Determine the (X, Y) coordinate at the center of the cell enclosing the given text.  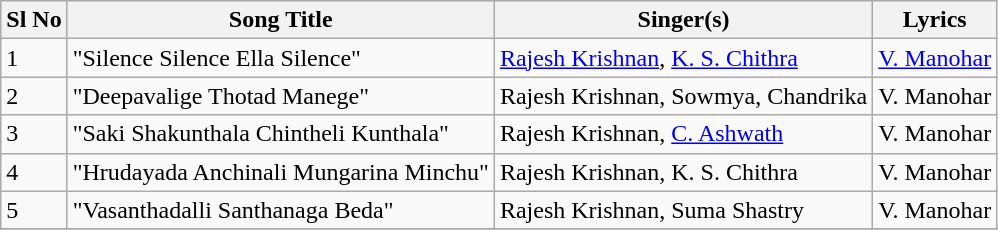
Rajesh Krishnan, Sowmya, Chandrika (683, 96)
Sl No (34, 20)
"Saki Shakunthala Chintheli Kunthala" (280, 134)
5 (34, 210)
1 (34, 58)
Lyrics (935, 20)
3 (34, 134)
Rajesh Krishnan, Suma Shastry (683, 210)
Song Title (280, 20)
"Vasanthadalli Santhanaga Beda" (280, 210)
"Silence Silence Ella Silence" (280, 58)
"Hrudayada Anchinali Mungarina Minchu" (280, 172)
Singer(s) (683, 20)
2 (34, 96)
"Deepavalige Thotad Manege" (280, 96)
Rajesh Krishnan, C. Ashwath (683, 134)
4 (34, 172)
